From the cell containing the given text, extract its center point as (x, y) coordinate. 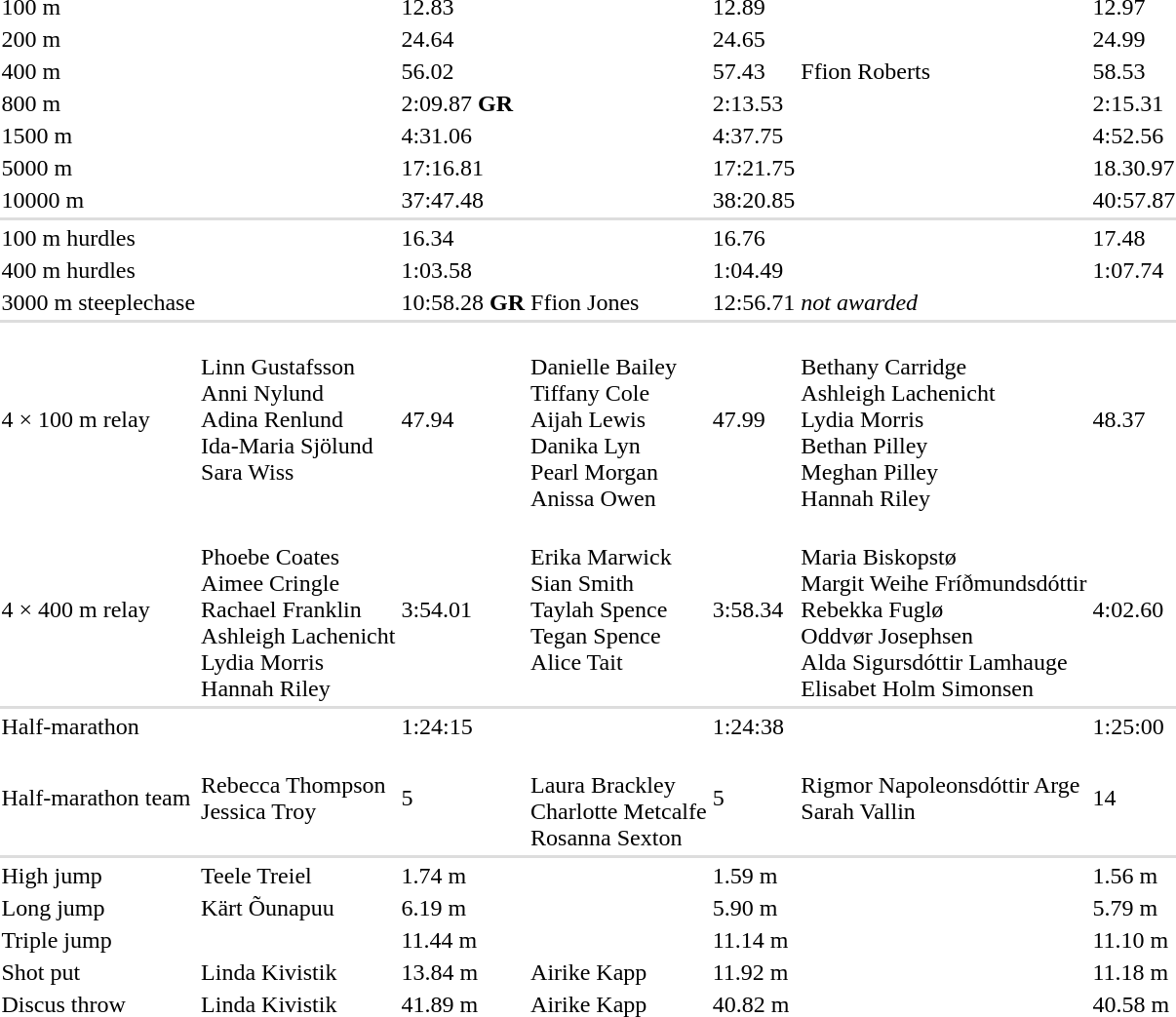
5000 m (98, 168)
2:09.87 GR (463, 103)
1:24:38 (754, 726)
Maria BiskopstøMargit Weihe FríðmundsdóttirRebekka FugløOddvør JosephsenAlda Sigursdóttir LamhaugeElisabet Holm Simonsen (944, 609)
3000 m steeplechase (98, 302)
10000 m (98, 200)
2:13.53 (754, 103)
Phoebe CoatesAimee CringleRachael FranklinAshleigh LachenichtLydia MorrisHannah Riley (298, 609)
Half-marathon (98, 726)
Danielle BaileyTiffany ColeAijah LewisDanika LynPearl MorganAnissa Owen (619, 419)
37:47.48 (463, 200)
Ffion Roberts (944, 71)
Laura BrackleyCharlotte MetcalfeRosanna Sexton (619, 798)
3:54.01 (463, 609)
11.14 m (754, 940)
4:37.75 (754, 136)
Airike Kapp (619, 972)
24.65 (754, 39)
24.64 (463, 39)
13.84 m (463, 972)
400 m hurdles (98, 270)
4:31.06 (463, 136)
57.43 (754, 71)
200 m (98, 39)
1:03.58 (463, 270)
10:58.28 GR (463, 302)
Long jump (98, 908)
Teele Treiel (298, 876)
16.76 (754, 238)
47.94 (463, 419)
Ffion Jones (619, 302)
Rebecca ThompsonJessica Troy (298, 798)
400 m (98, 71)
38:20.85 (754, 200)
800 m (98, 103)
1:04.49 (754, 270)
1:24:15 (463, 726)
Linda Kivistik (298, 972)
Shot put (98, 972)
12:56.71 (754, 302)
11.92 m (754, 972)
4 × 400 m relay (98, 609)
Rigmor Napoleonsdóttir ArgeSarah Vallin (944, 798)
5.90 m (754, 908)
6.19 m (463, 908)
Bethany CarridgeAshleigh LachenichtLydia MorrisBethan PilleyMeghan PilleyHannah Riley (944, 419)
1500 m (98, 136)
11.44 m (463, 940)
High jump (98, 876)
100 m hurdles (98, 238)
1.59 m (754, 876)
Erika MarwickSian SmithTaylah SpenceTegan SpenceAlice Tait (619, 609)
4 × 100 m relay (98, 419)
3:58.34 (754, 609)
17:16.81 (463, 168)
47.99 (754, 419)
Kärt Õunapuu (298, 908)
1.74 m (463, 876)
16.34 (463, 238)
Linn GustafssonAnni NylundAdina RenlundIda-Maria SjölundSara Wiss (298, 419)
17:21.75 (754, 168)
Half-marathon team (98, 798)
not awarded (944, 302)
56.02 (463, 71)
Triple jump (98, 940)
